Scan for the cell matching the given text and deliver its (X, Y) coordinate at center. 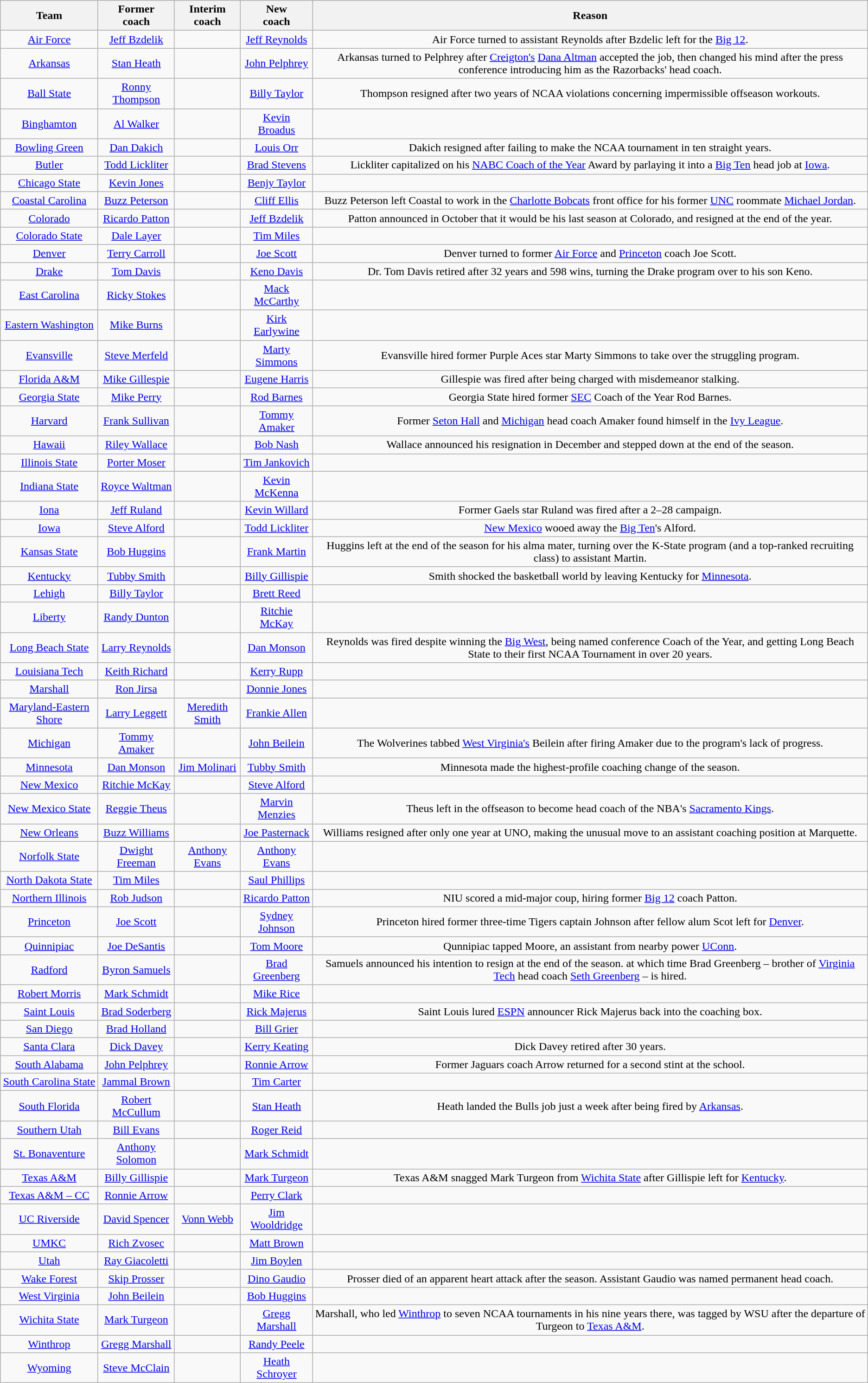
Minnesota (49, 767)
South Carolina State (49, 1082)
Marvin Menzies (277, 809)
Maryland-Eastern Shore (49, 713)
Reggie Theus (136, 809)
Princeton hired former three-time Tigers captain Johnson after fellow alum Scot left for Denver. (590, 922)
Formercoach (136, 16)
New Mexico State (49, 809)
Southern Utah (49, 1130)
Jim Wooldridge (277, 1219)
Joe DeSantis (136, 946)
Quinnipiac (49, 946)
Steve Merfeld (136, 355)
North Dakota State (49, 880)
Iowa (49, 528)
Royce Waltman (136, 486)
Dino Gaudio (277, 1278)
Kentucky (49, 576)
Anthony Solomon (136, 1154)
Dwight Freeman (136, 856)
Newcoach (277, 16)
Former Seton Hall and Michigan head coach Amaker found himself in the Ivy League. (590, 421)
Dick Davey retired after 30 years. (590, 1047)
Minnesota made the highest-profile coaching change of the season. (590, 767)
Robert Morris (49, 993)
Brett Reed (277, 593)
Buzz Peterson (136, 200)
Porter Moser (136, 462)
Steve McClain (136, 1368)
Kevin Willard (277, 510)
Frank Sullivan (136, 421)
Evansville hired former Purple Aces star Marty Simmons to take over the struggling program. (590, 355)
Kevin Broadus (277, 123)
Florida A&M (49, 379)
Utah (49, 1261)
Jammal Brown (136, 1082)
Keno Davis (277, 271)
Cliff Ellis (277, 200)
Saint Louis lured ESPN announcer Rick Majerus back into the coaching box. (590, 1012)
Wake Forest (49, 1278)
San Diego (49, 1029)
Dale Layer (136, 236)
New Mexico wooed away the Big Ten's Alford. (590, 528)
Buzz Peterson left Coastal to work in the Charlotte Bobcats front office for his former UNC roommate Michael Jordan. (590, 200)
Riley Wallace (136, 445)
Matt Brown (277, 1243)
Rick Majerus (277, 1012)
Kevin McKenna (277, 486)
Ray Giacoletti (136, 1261)
Interimcoach (207, 16)
Meredith Smith (207, 713)
Buzz Williams (136, 832)
South Florida (49, 1106)
Saint Louis (49, 1012)
Patton announced in October that it would be his last season at Colorado, and resigned at the end of the year. (590, 218)
Perry Clark (277, 1195)
Frank Martin (277, 552)
Ron Jirsa (136, 689)
East Carolina (49, 295)
Binghamton (49, 123)
Dick Davey (136, 1047)
Santa Clara (49, 1047)
Butler (49, 165)
Smith shocked the basketball world by leaving Kentucky for Minnesota. (590, 576)
Huggins left at the end of the season for his alma mater, turning over the K-State program (and a top-ranked recruiting class) to assistant Martin. (590, 552)
Heath Schroyer (277, 1368)
Lehigh (49, 593)
Donnie Jones (277, 689)
Brad Soderberg (136, 1012)
Eugene Harris (277, 379)
Dan Dakich (136, 147)
Hawaii (49, 445)
Long Beach State (49, 647)
Kerry Rupp (277, 672)
Bill Evans (136, 1130)
St. Bonaventure (49, 1154)
Bowling Green (49, 147)
West Virginia (49, 1296)
Gillespie was fired after being charged with misdemeanor stalking. (590, 379)
Louisiana Tech (49, 672)
Kirk Earlywine (277, 326)
Winthrop (49, 1344)
Wyoming (49, 1368)
Mack McCarthy (277, 295)
Mike Perry (136, 397)
NIU scored a mid-major coup, hiring former Big 12 coach Patton. (590, 898)
Radford (49, 969)
Saul Phillips (277, 880)
Princeton (49, 922)
Louis Orr (277, 147)
Denver (49, 253)
Robert McCullum (136, 1106)
Jeff Ruland (136, 510)
David Spencer (136, 1219)
Joe Pasternack (277, 832)
Indiana State (49, 486)
Coastal Carolina (49, 200)
Iona (49, 510)
Prosser died of an apparent heart attack after the season. Assistant Gaudio was named permanent head coach. (590, 1278)
Northern Illinois (49, 898)
New Mexico (49, 785)
Drake (49, 271)
Terry Carroll (136, 253)
Keith Richard (136, 672)
Ricky Stokes (136, 295)
Tom Moore (277, 946)
Tim Jankovich (277, 462)
Frankie Allen (277, 713)
Texas A&M – CC (49, 1195)
Sydney Johnson (277, 922)
Thompson resigned after two years of NCAA violations concerning impermissible offseason workouts. (590, 94)
Lickliter capitalized on his NABC Coach of the Year Award by parlaying it into a Big Ten head job at Iowa. (590, 165)
Liberty (49, 617)
Heath landed the Bulls job just a week after being fired by Arkansas. (590, 1106)
Tim Carter (277, 1082)
Kevin Jones (136, 183)
Evansville (49, 355)
Marty Simmons (277, 355)
Jim Molinari (207, 767)
Qunnipiac tapped Moore, an assistant from nearby power UConn. (590, 946)
Skip Prosser (136, 1278)
Colorado State (49, 236)
Vonn Webb (207, 1219)
South Alabama (49, 1064)
Eastern Washington (49, 326)
Kansas State (49, 552)
Larry Leggett (136, 713)
UC Riverside (49, 1219)
Roger Reid (277, 1130)
Brad Greenberg (277, 969)
Former Gaels star Ruland was fired after a 2–28 campaign. (590, 510)
Williams resigned after only one year at UNO, making the unusual move to an assistant coaching position at Marquette. (590, 832)
Norfolk State (49, 856)
Bill Grier (277, 1029)
Dr. Tom Davis retired after 32 years and 598 wins, turning the Drake program over to his son Keno. (590, 271)
New Orleans (49, 832)
Mike Rice (277, 993)
Ronny Thompson (136, 94)
Theus left in the offseason to become head coach of the NBA's Sacramento Kings. (590, 809)
Air Force turned to assistant Reynolds after Bzdelic left for the Big 12. (590, 39)
Ball State (49, 94)
Bob Nash (277, 445)
Harvard (49, 421)
Mike Burns (136, 326)
Texas A&M snagged Mark Turgeon from Wichita State after Gillispie left for Kentucky. (590, 1178)
Georgia State hired former SEC Coach of the Year Rod Barnes. (590, 397)
Kerry Keating (277, 1047)
Texas A&M (49, 1178)
Byron Samuels (136, 969)
UMKC (49, 1243)
Chicago State (49, 183)
Larry Reynolds (136, 647)
Mike Gillespie (136, 379)
Michigan (49, 743)
Randy Peele (277, 1344)
Air Force (49, 39)
Denver turned to former Air Force and Princeton coach Joe Scott. (590, 253)
Georgia State (49, 397)
Randy Dunton (136, 617)
Dakich resigned after failing to make the NCAA tournament in ten straight years. (590, 147)
Rod Barnes (277, 397)
Tom Davis (136, 271)
Al Walker (136, 123)
Former Jaguars coach Arrow returned for a second stint at the school. (590, 1064)
Wichita State (49, 1320)
Wallace announced his resignation in December and stepped down at the end of the season. (590, 445)
Rob Judson (136, 898)
Jim Boylen (277, 1261)
Rich Zvosec (136, 1243)
Reason (590, 16)
Arkansas (49, 63)
The Wolverines tabbed West Virginia's Beilein after firing Amaker due to the program's lack of progress. (590, 743)
Brad Stevens (277, 165)
Marshall (49, 689)
Jeff Reynolds (277, 39)
Marshall, who led Winthrop to seven NCAA tournaments in his nine years there, was tagged by WSU after the departure of Turgeon to Texas A&M. (590, 1320)
Benjy Taylor (277, 183)
Illinois State (49, 462)
Team (49, 16)
Colorado (49, 218)
Brad Holland (136, 1029)
